For the text-containing cell, return its midpoint in (x, y) coordinate format. 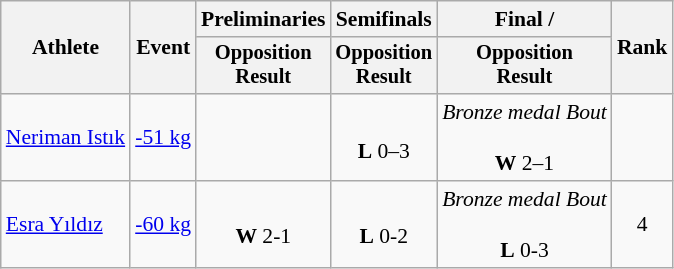
Semifinals (384, 19)
W 2-1 (263, 224)
Athlete (66, 48)
-51 kg (163, 138)
Esra Yıldız (66, 224)
Final / (524, 19)
Event (163, 48)
L 0–3 (384, 138)
Neriman Istık (66, 138)
Bronze medal Bout L 0-3 (524, 224)
L 0-2 (384, 224)
4 (642, 224)
Rank (642, 48)
-60 kg (163, 224)
Preliminaries (263, 19)
Bronze medal BoutW 2–1 (524, 138)
